Search for the cell housing the specified text and yield its [X, Y] center coordinate. 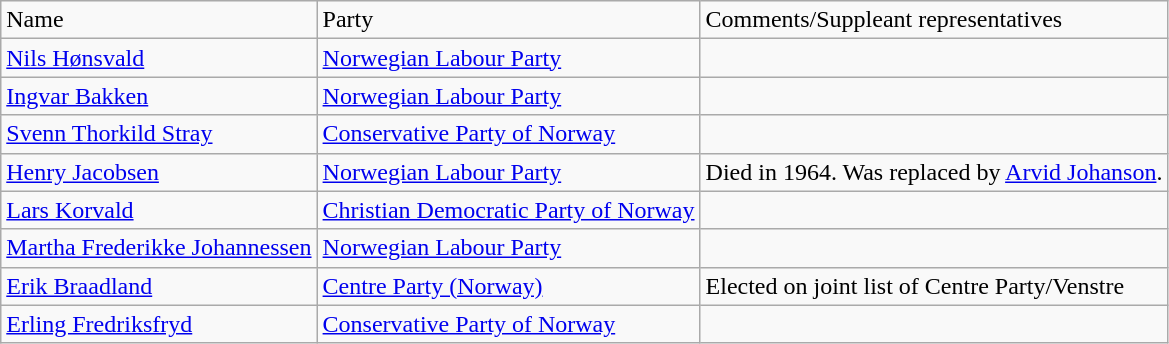
Christian Democratic Party of Norway [508, 210]
Erik Braadland [159, 286]
Erling Fredriksfryd [159, 324]
Died in 1964. Was replaced by Arvid Johanson. [934, 172]
Nils Hønsvald [159, 58]
Svenn Thorkild Stray [159, 134]
Party [508, 20]
Martha Frederikke Johannessen [159, 248]
Ingvar Bakken [159, 96]
Elected on joint list of Centre Party/Venstre [934, 286]
Name [159, 20]
Lars Korvald [159, 210]
Henry Jacobsen [159, 172]
Comments/Suppleant representatives [934, 20]
Centre Party (Norway) [508, 286]
